Locate the cell with the specified text and output its (X, Y) center coordinate. 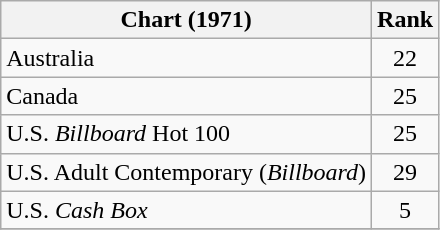
Australia (186, 58)
U.S. Cash Box (186, 210)
Canada (186, 96)
5 (406, 210)
Chart (1971) (186, 20)
22 (406, 58)
Rank (406, 20)
U.S. Billboard Hot 100 (186, 134)
U.S. Adult Contemporary (Billboard) (186, 172)
29 (406, 172)
